Provide the [X, Y] coordinate of the cell's center where the given text is located.  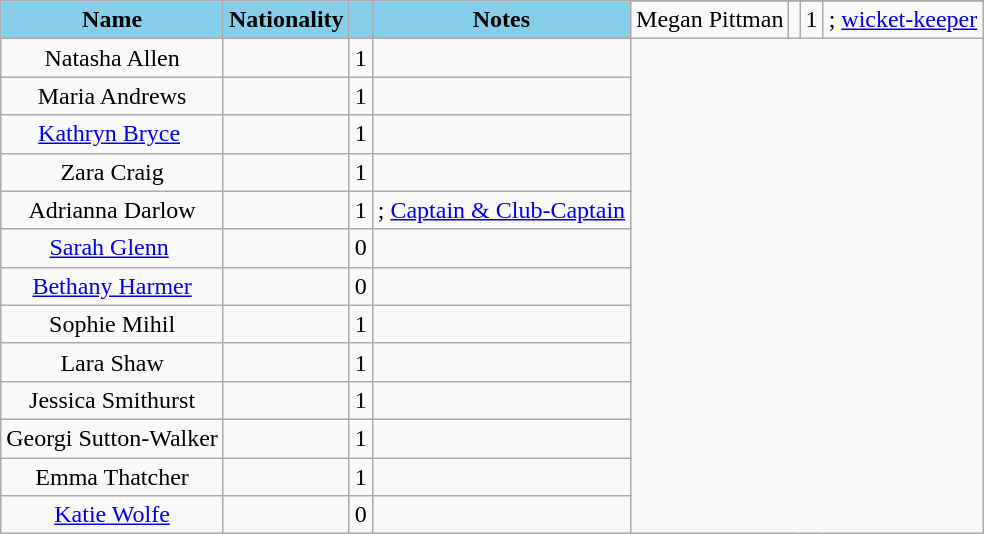
; wicket-keeper [903, 20]
; Captain & Club-Captain [501, 210]
Sophie Mihil [112, 324]
Natasha Allen [112, 58]
Georgi Sutton-Walker [112, 438]
Adrianna Darlow [112, 210]
Notes [501, 20]
Megan Pittman [710, 20]
Katie Wolfe [112, 515]
Zara Craig [112, 172]
Maria Andrews [112, 96]
Sarah Glenn [112, 248]
Jessica Smithurst [112, 400]
Lara Shaw [112, 362]
Name [112, 20]
Nationality [286, 20]
Bethany Harmer [112, 286]
Kathryn Bryce [112, 134]
Emma Thatcher [112, 477]
